Detect which cell encompasses the target text, then output its [X, Y] center coordinate. 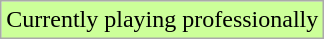
Currently playing professionally [162, 20]
